Scan for the cell matching the given text and deliver its (x, y) coordinate at center. 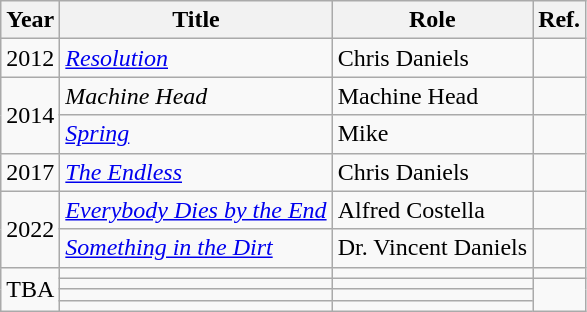
Ref. (560, 20)
Alfred Costella (432, 210)
Mike (432, 134)
Resolution (196, 58)
The Endless (196, 172)
Spring (196, 134)
Dr. Vincent Daniels (432, 248)
Something in the Dirt (196, 248)
2014 (30, 115)
Everybody Dies by the End (196, 210)
Year (30, 20)
TBA (30, 289)
Title (196, 20)
Role (432, 20)
2017 (30, 172)
2012 (30, 58)
2022 (30, 229)
